Output the [X, Y] coordinate of the center of the cell containing the given text.  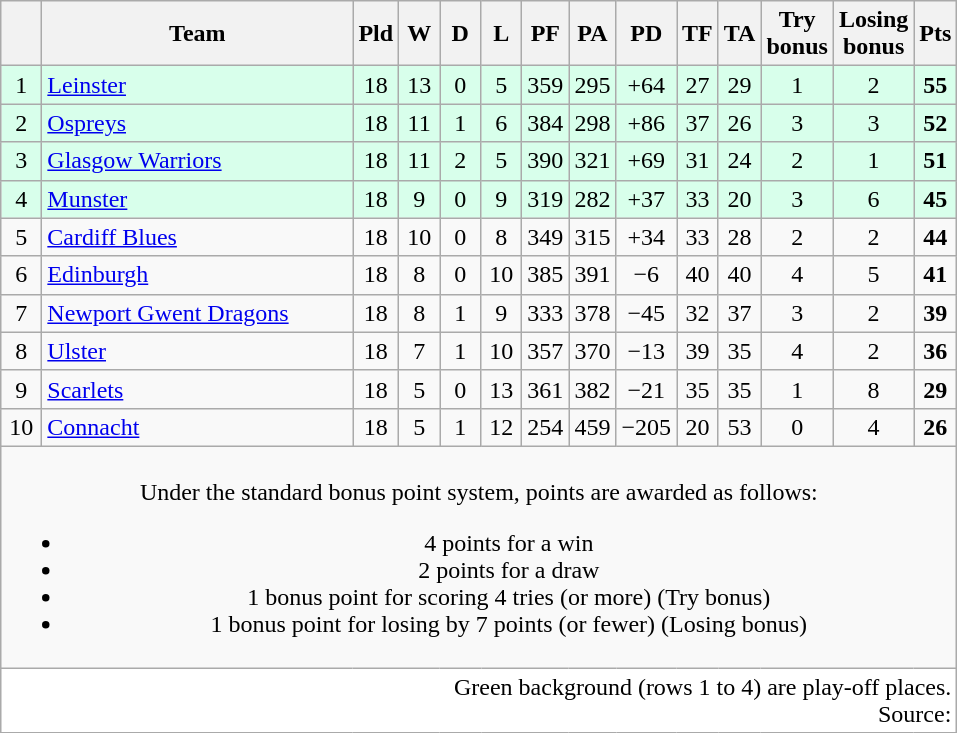
319 [546, 199]
370 [592, 351]
31 [698, 161]
349 [546, 237]
361 [546, 389]
Ulster [198, 351]
Team [198, 34]
357 [546, 351]
321 [592, 161]
−13 [646, 351]
−45 [646, 313]
315 [592, 237]
Cardiff Blues [198, 237]
+34 [646, 237]
Munster [198, 199]
390 [546, 161]
36 [936, 351]
333 [546, 313]
−21 [646, 389]
Scarlets [198, 389]
Leinster [198, 85]
−205 [646, 427]
27 [698, 85]
PD [646, 34]
Pts [936, 34]
51 [936, 161]
Green background (rows 1 to 4) are play-off places.Source: [479, 700]
Newport Gwent Dragons [198, 313]
L [502, 34]
45 [936, 199]
378 [592, 313]
Losing bonus [873, 34]
PA [592, 34]
53 [740, 427]
385 [546, 275]
28 [740, 237]
Glasgow Warriors [198, 161]
254 [546, 427]
Ospreys [198, 123]
+37 [646, 199]
Try bonus [797, 34]
TF [698, 34]
PF [546, 34]
+86 [646, 123]
44 [936, 237]
W [420, 34]
Edinburgh [198, 275]
391 [592, 275]
12 [502, 427]
295 [592, 85]
24 [740, 161]
384 [546, 123]
32 [698, 313]
−6 [646, 275]
+64 [646, 85]
D [460, 34]
459 [592, 427]
55 [936, 85]
282 [592, 199]
TA [740, 34]
Pld [376, 34]
359 [546, 85]
382 [592, 389]
52 [936, 123]
+69 [646, 161]
Connacht [198, 427]
298 [592, 123]
41 [936, 275]
